Extract the [x, y] coordinate from the center of the cell holding the provided text.  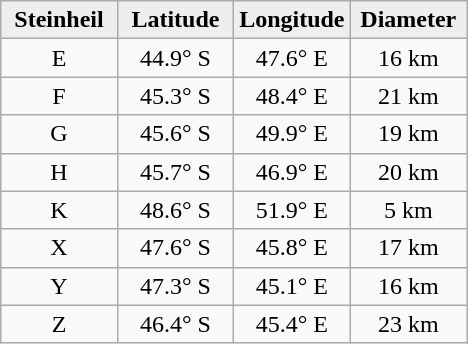
48.6° S [175, 210]
45.7° S [175, 172]
47.6° E [292, 58]
X [59, 248]
G [59, 134]
44.9° S [175, 58]
E [59, 58]
45.4° E [292, 324]
51.9° E [292, 210]
45.6° S [175, 134]
20 km [408, 172]
45.8° E [292, 248]
17 km [408, 248]
F [59, 96]
Z [59, 324]
49.9° E [292, 134]
Steinheil [59, 20]
46.9° E [292, 172]
H [59, 172]
21 km [408, 96]
Diameter [408, 20]
46.4° S [175, 324]
23 km [408, 324]
19 km [408, 134]
Y [59, 286]
5 km [408, 210]
Latitude [175, 20]
47.6° S [175, 248]
47.3° S [175, 286]
Longitude [292, 20]
48.4° E [292, 96]
K [59, 210]
45.3° S [175, 96]
45.1° E [292, 286]
